Extract the [x, y] coordinate from the center of the cell holding the provided text.  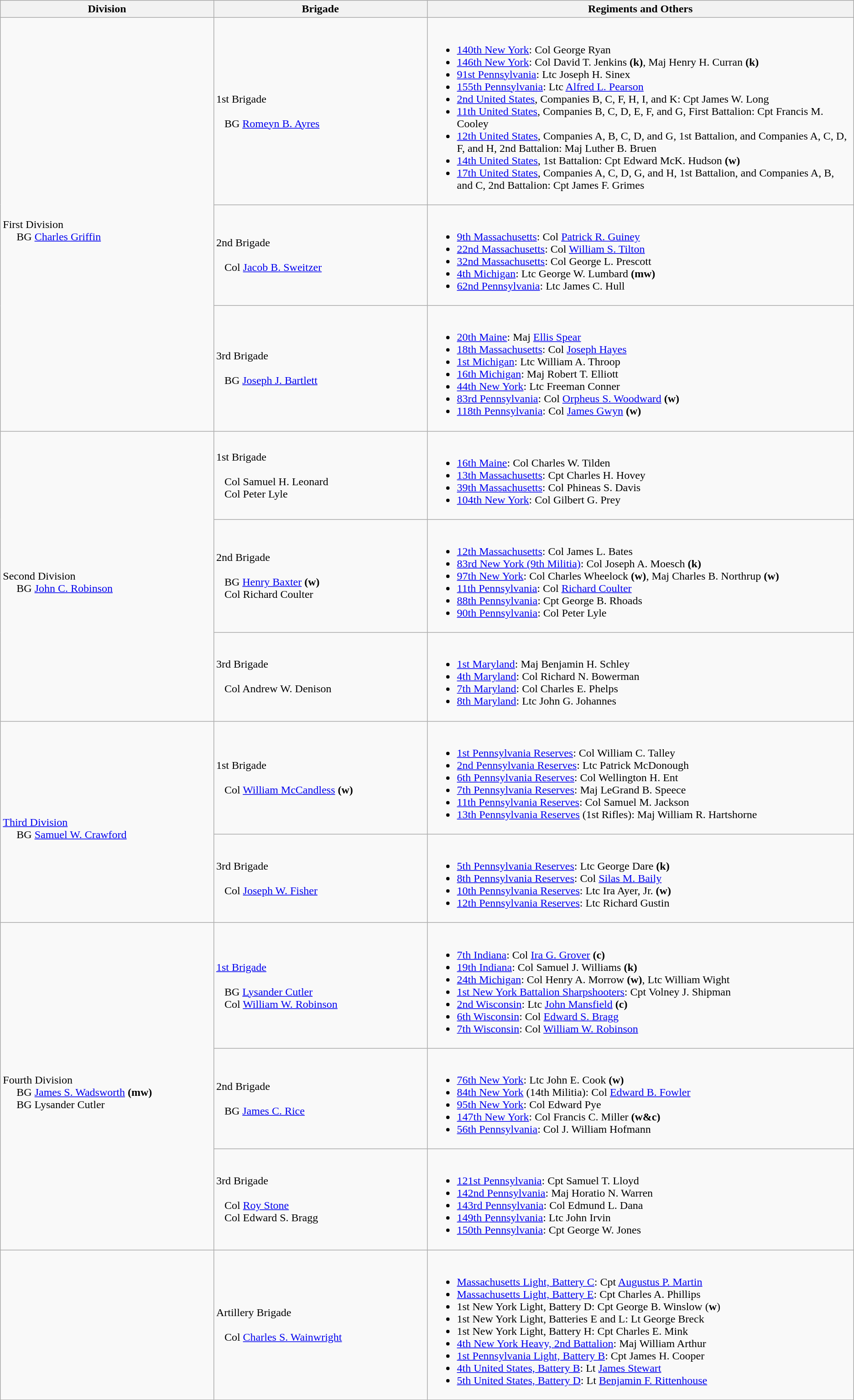
1st Brigade BG Romeyn B. Ayres [320, 111]
2nd Brigade BG Henry Baxter (w) Col Richard Coulter [320, 576]
Second Division BG John C. Robinson [107, 576]
First Division BG Charles Griffin [107, 224]
1st Brigade BG Lysander Cutler Col William W. Robinson [320, 985]
3rd Brigade Col Andrew W. Denison [320, 677]
Third Division BG Samuel W. Crawford [107, 822]
2nd Brigade BG James C. Rice [320, 1098]
1st Brigade Col Samuel H. Leonard Col Peter Lyle [320, 475]
2nd Brigade Col Jacob B. Sweitzer [320, 255]
1st Brigade Col William McCandless (w) [320, 778]
16th Maine: Col Charles W. Tilden13th Massachusetts: Cpt Charles H. Hovey39th Massachusetts: Col Phineas S. Davis104th New York: Col Gilbert G. Prey [640, 475]
3rd Brigade Col Roy Stone Col Edward S. Bragg [320, 1199]
Fourth Division BG James S. Wadsworth (mw) BG Lysander Cutler [107, 1086]
Brigade [320, 9]
3rd Brigade BG Joseph J. Bartlett [320, 368]
3rd Brigade Col Joseph W. Fisher [320, 878]
1st Maryland: Maj Benjamin H. Schley4th Maryland: Col Richard N. Bowerman7th Maryland: Col Charles E. Phelps8th Maryland: Ltc John G. Johannes [640, 677]
Division [107, 9]
Regiments and Others [640, 9]
Artillery Brigade Col Charles S. Wainwright [320, 1324]
